Determine the (x, y) coordinate at the center of the cell enclosing the given text.  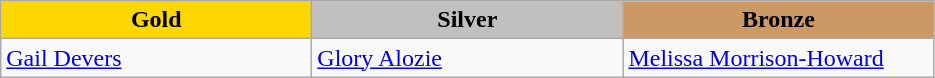
Silver (468, 20)
Melissa Morrison-Howard (778, 58)
Glory Alozie (468, 58)
Gail Devers (156, 58)
Bronze (778, 20)
Gold (156, 20)
